Output the [X, Y] coordinate of the center of the cell containing the given text.  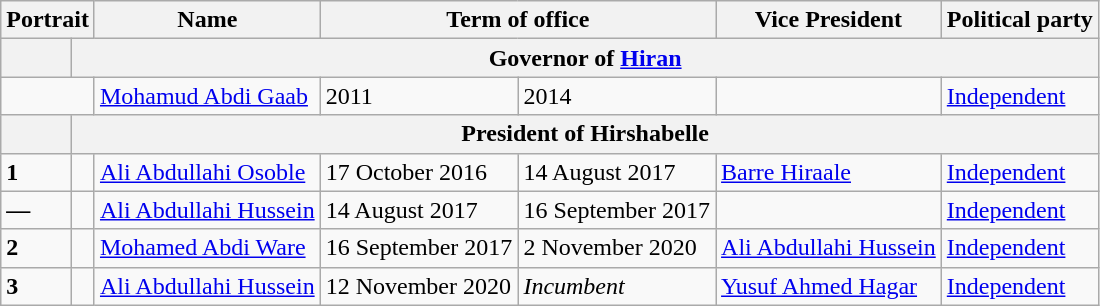
Term of office [518, 20]
Mohamed Abdi Ware [207, 248]
Yusuf Ahmed Hagar [829, 286]
Political party [1020, 20]
Mohamud Abdi Gaab [207, 96]
Vice President [829, 20]
Portrait [48, 20]
2 November 2020 [617, 248]
— [36, 210]
3 [36, 286]
2011 [419, 96]
Governor of Hiran [585, 58]
12 November 2020 [419, 286]
President of Hirshabelle [585, 134]
Ali Abdullahi Osoble [207, 172]
Incumbent [617, 286]
2 [36, 248]
Name [207, 20]
2014 [617, 96]
Barre Hiraale [829, 172]
17 October 2016 [419, 172]
1 [36, 172]
